Detect which cell encompasses the target text, then output its (X, Y) center coordinate. 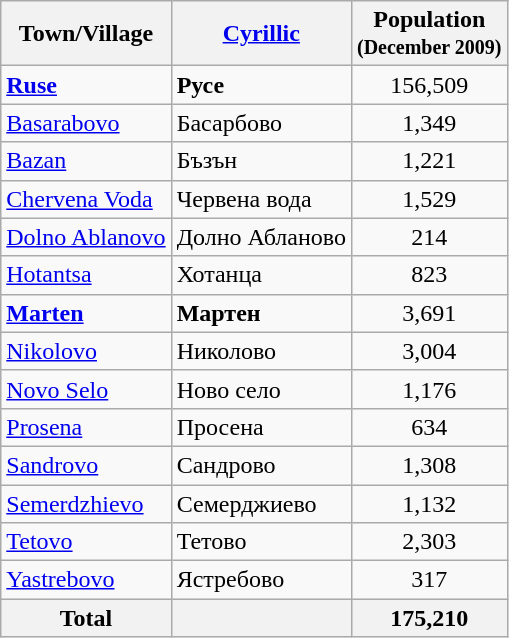
Marten (86, 313)
Тетово (261, 542)
Hotantsa (86, 275)
Tetovo (86, 542)
Долно Абланово (261, 237)
Total (86, 618)
634 (429, 427)
Prosena (86, 427)
175,210 (429, 618)
Bazan (86, 161)
Сандрово (261, 465)
Просена (261, 427)
Dolno Ablanovo (86, 237)
1,176 (429, 389)
3,691 (429, 313)
Population(December 2009) (429, 34)
Ruse (86, 85)
1,132 (429, 503)
Basarabovo (86, 123)
Sandrovo (86, 465)
2,303 (429, 542)
1,308 (429, 465)
1,529 (429, 199)
Мартен (261, 313)
Town/Village (86, 34)
Semerdzhievo (86, 503)
Chervena Voda (86, 199)
Николово (261, 351)
156,509 (429, 85)
1,349 (429, 123)
Хотанца (261, 275)
Cyrillic (261, 34)
Басарбово (261, 123)
823 (429, 275)
Бъзън (261, 161)
Семерджиево (261, 503)
Русе (261, 85)
Yastrebovo (86, 580)
Ястребово (261, 580)
Ново село (261, 389)
Червена вода (261, 199)
1,221 (429, 161)
Nikolovo (86, 351)
214 (429, 237)
3,004 (429, 351)
317 (429, 580)
Novo Selo (86, 389)
